Extract the [x, y] coordinate from the center of the cell holding the provided text.  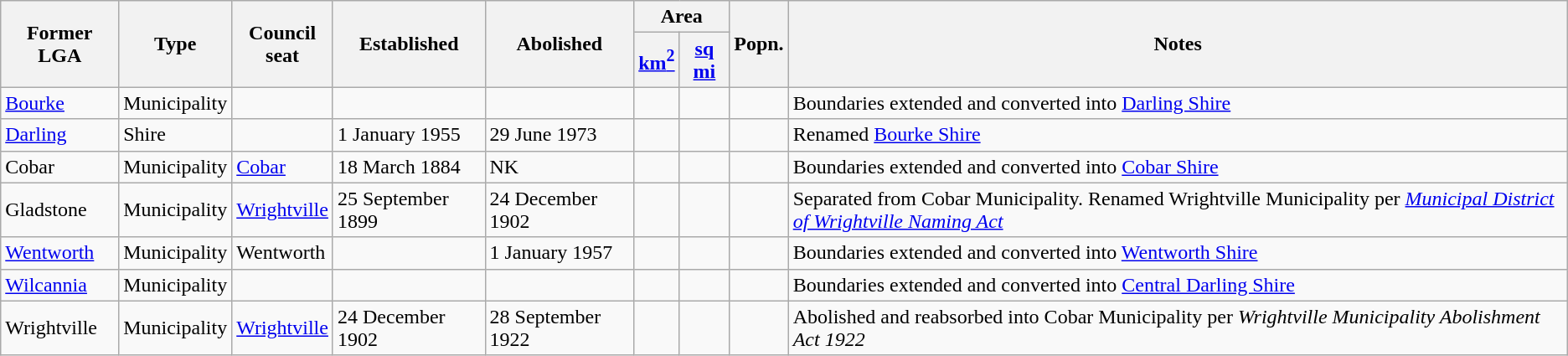
25 September 1899 [409, 209]
Boundaries extended and converted into Wentworth Shire [1178, 253]
Notes [1178, 44]
km2 [657, 60]
Type [176, 44]
Councilseat [283, 44]
Abolished [560, 44]
Abolished and reabsorbed into Cobar Municipality per Wrightville Municipality Abolishment Act 1922 [1178, 328]
sq mi [704, 60]
Popn. [759, 44]
Former LGA [60, 44]
Gladstone [60, 209]
Area [682, 17]
Boundaries extended and converted into Darling Shire [1178, 103]
Wilcannia [60, 285]
28 September 1922 [560, 328]
Shire [176, 135]
Established [409, 44]
18 March 1884 [409, 167]
Separated from Cobar Municipality. Renamed Wrightville Municipality per Municipal District of Wrightville Naming Act [1178, 209]
Bourke [60, 103]
29 June 1973 [560, 135]
Darling [60, 135]
Boundaries extended and converted into Cobar Shire [1178, 167]
Boundaries extended and converted into Central Darling Shire [1178, 285]
1 January 1957 [560, 253]
1 January 1955 [409, 135]
NK [560, 167]
Renamed Bourke Shire [1178, 135]
